Output the [X, Y] coordinate of the center of the cell containing the given text.  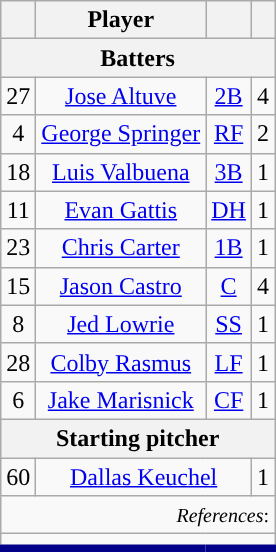
28 [18, 362]
C [229, 286]
LF [229, 362]
RF [229, 134]
DH [229, 210]
References: [138, 515]
Dallas Keuchel [144, 477]
Colby Rasmus [121, 362]
60 [18, 477]
Evan Gattis [121, 210]
Starting pitcher [138, 438]
23 [18, 248]
Chris Carter [121, 248]
18 [18, 172]
Jed Lowrie [121, 324]
27 [18, 96]
15 [18, 286]
6 [18, 400]
8 [18, 324]
Luis Valbuena [121, 172]
CF [229, 400]
3B [229, 172]
11 [18, 210]
Jose Altuve [121, 96]
George Springer [121, 134]
2B [229, 96]
Player [121, 20]
SS [229, 324]
Batters [138, 58]
Jason Castro [121, 286]
1B [229, 248]
Jake Marisnick [121, 400]
2 [262, 134]
